Pinpoint the cell where the given text exists, returning its [X, Y] midpoint coordinate. 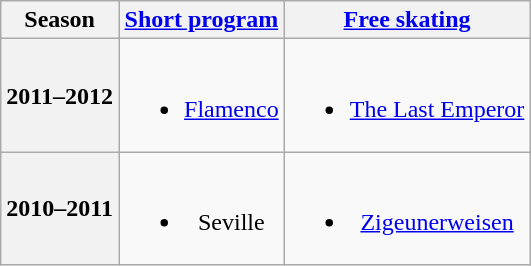
Seville [201, 208]
Flamenco [201, 96]
2010–2011 [60, 208]
The Last Emperor [407, 96]
Zigeunerweisen [407, 208]
2011–2012 [60, 96]
Short program [201, 20]
Free skating [407, 20]
Season [60, 20]
